From the cell containing the given text, extract its center point as (X, Y) coordinate. 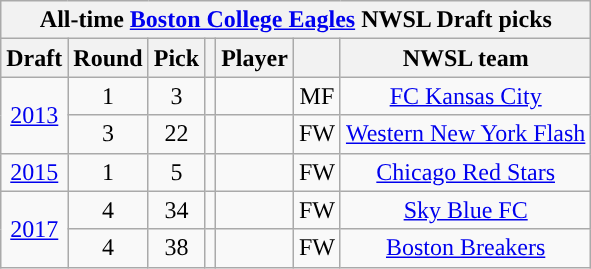
5 (176, 172)
Round (108, 58)
2017 (34, 229)
34 (176, 210)
FC Kansas City (465, 96)
NWSL team (465, 58)
Draft (34, 58)
MF (316, 96)
2013 (34, 115)
All-time Boston College Eagles NWSL Draft picks (296, 20)
Sky Blue FC (465, 210)
Western New York Flash (465, 134)
22 (176, 134)
2015 (34, 172)
Boston Breakers (465, 248)
Player (255, 58)
Chicago Red Stars (465, 172)
Pick (176, 58)
38 (176, 248)
